Provide the (x, y) coordinate of the cell's center where the given text is located.  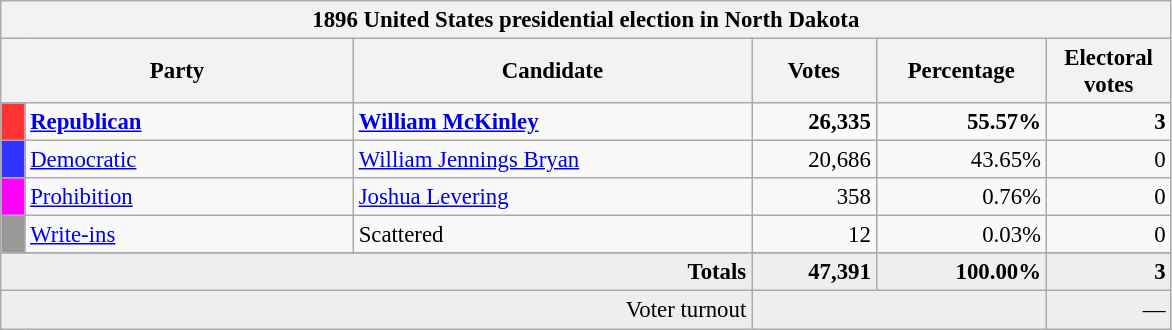
Prohibition (189, 197)
Joshua Levering (552, 197)
Write-ins (189, 235)
Republican (189, 122)
Democratic (189, 160)
Scattered (552, 235)
0.03% (961, 235)
358 (814, 197)
12 (814, 235)
Votes (814, 72)
Voter turnout (376, 310)
Candidate (552, 72)
Percentage (961, 72)
43.65% (961, 160)
0.76% (961, 197)
— (1108, 310)
55.57% (961, 122)
William Jennings Bryan (552, 160)
20,686 (814, 160)
26,335 (814, 122)
47,391 (814, 273)
Party (178, 72)
William McKinley (552, 122)
Totals (376, 273)
1896 United States presidential election in North Dakota (586, 20)
100.00% (961, 273)
Electoral votes (1108, 72)
